Return [x, y] of the center of cell containing provided text 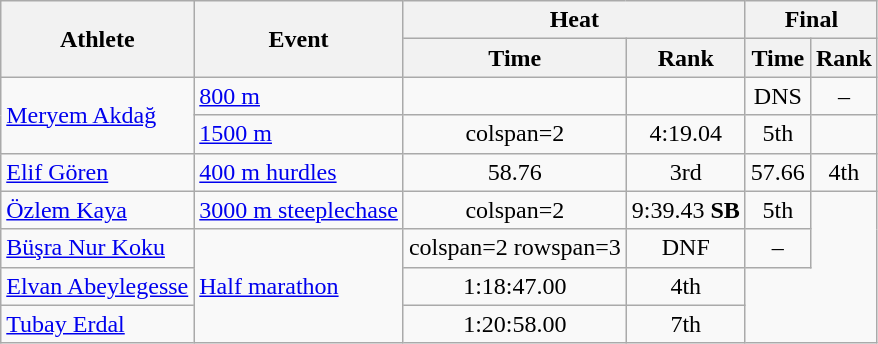
Tubay Erdal [98, 324]
Final [811, 20]
7th [686, 324]
800 m [299, 96]
colspan=2 rowspan=3 [514, 248]
1:18:47.00 [514, 286]
4:19.04 [686, 134]
1:20:58.00 [514, 324]
Half marathon [299, 286]
DNF [686, 248]
58.76 [514, 172]
Event [299, 39]
DNS [778, 96]
400 m hurdles [299, 172]
1500 m [299, 134]
Athlete [98, 39]
3rd [686, 172]
Özlem Kaya [98, 210]
Heat [574, 20]
Meryem Akdağ [98, 115]
9:39.43 SB [686, 210]
Büşra Nur Koku [98, 248]
57.66 [778, 172]
Elvan Abeylegesse [98, 286]
Elif Gören [98, 172]
3000 m steeplechase [299, 210]
